Find where the given text appears and provide that cell's center as [x, y] coordinate. 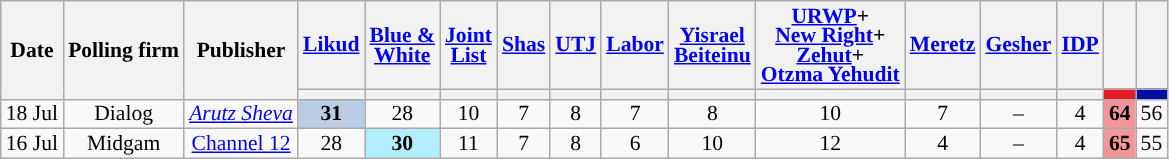
Labor [635, 45]
30 [402, 144]
12 [830, 144]
16 Jul [32, 144]
65 [1120, 144]
56 [1152, 114]
Arutz Sheva [241, 114]
18 Jul [32, 114]
Publisher [241, 50]
6 [635, 144]
Gesher [1018, 45]
11 [468, 144]
Date [32, 50]
Meretz [943, 45]
64 [1120, 114]
Midgam [124, 144]
31 [332, 114]
JointList [468, 45]
Likud [332, 45]
55 [1152, 144]
Blue &White [402, 45]
UTJ [576, 45]
Shas [524, 45]
IDP [1080, 45]
YisraelBeiteinu [712, 45]
Dialog [124, 114]
Polling firm [124, 50]
Channel 12 [241, 144]
URWP+New Right+Zehut+Otzma Yehudit [830, 45]
